Locate the cell with the specified text and output its (x, y) center coordinate. 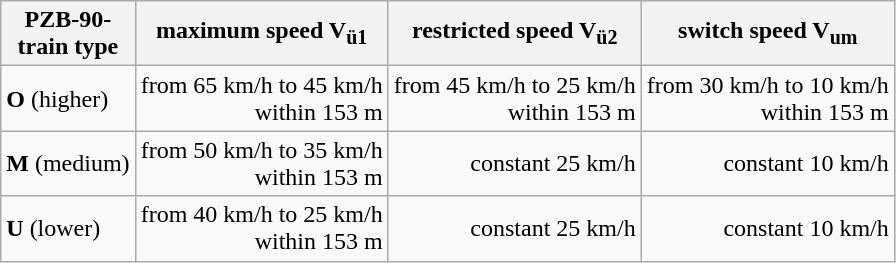
M (medium) (68, 164)
maximum speed Vü1 (262, 34)
from 50 km/h to 35 km/hwithin 153 m (262, 164)
from 65 km/h to 45 km/hwithin 153 m (262, 98)
switch speed Vum (768, 34)
restricted speed Vü2 (514, 34)
from 40 km/h to 25 km/hwithin 153 m (262, 228)
from 30 km/h to 10 km/hwithin 153 m (768, 98)
from 45 km/h to 25 km/hwithin 153 m (514, 98)
PZB-90-train type (68, 34)
U (lower) (68, 228)
O (higher) (68, 98)
